For the text-containing cell, return its midpoint in [x, y] coordinate format. 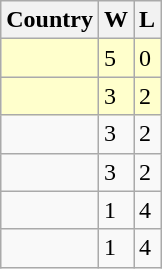
0 [148, 58]
Country [50, 20]
L [148, 20]
5 [116, 58]
W [116, 20]
